Output the [X, Y] coordinate of the center of the cell containing the given text.  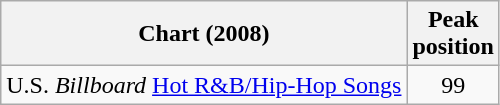
99 [453, 85]
Peakposition [453, 34]
U.S. Billboard Hot R&B/Hip-Hop Songs [204, 85]
Chart (2008) [204, 34]
